Detect which cell encompasses the target text, then output its (x, y) center coordinate. 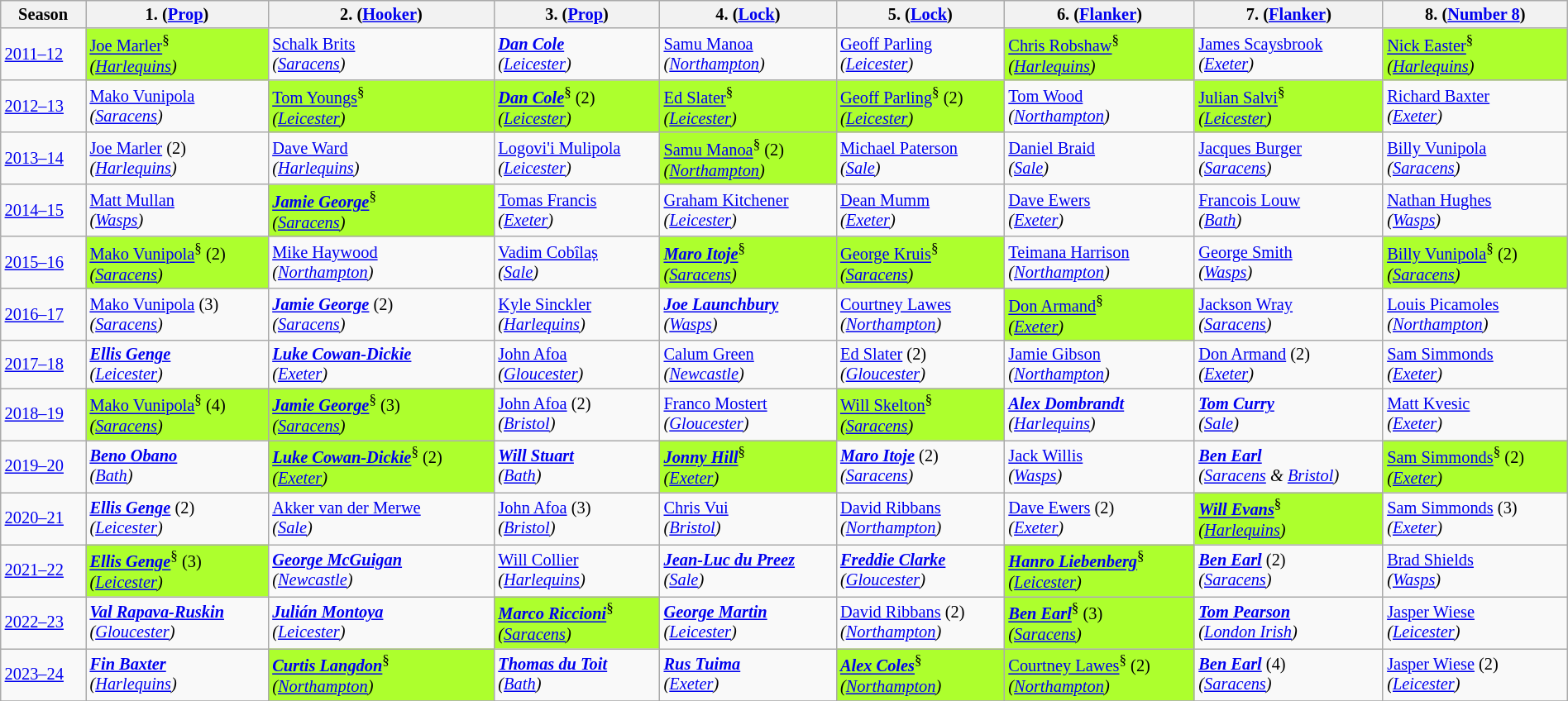
John Afoa(Gloucester) (576, 365)
Season (43, 14)
Logovi'i Mulipola(Leicester) (576, 159)
7. (Flanker) (1288, 14)
Will Evans§(Harlequins) (1288, 517)
Sam Simmonds(Exeter) (1475, 365)
Geoff Parling(Leicester) (920, 55)
Sam Simmonds§ (2)(Exeter) (1475, 466)
Alex Dombrandt(Harlequins) (1099, 413)
Teimana Harrison(Northampton) (1099, 263)
Freddie Clarke(Gloucester) (920, 570)
Jean-Luc du Preez(Sale) (748, 570)
4. (Lock) (748, 14)
Beno Obano(Bath) (177, 466)
Tom Curry(Sale) (1288, 413)
Dave Ward(Harlequins) (380, 159)
2016–17 (43, 314)
3. (Prop) (576, 14)
David Ribbans (2)(Northampton) (920, 622)
2015–16 (43, 263)
Jasper Wiese(Leicester) (1475, 622)
Calum Green(Newcastle) (748, 365)
Maro Itoje (2)(Saracens) (920, 466)
Samu Manoa(Northampton) (748, 55)
Ben Earl§ (3)(Saracens) (1099, 622)
Mako Vunipola (3)(Saracens) (177, 314)
Mike Haywood(Northampton) (380, 263)
Jasper Wiese (2)(Leicester) (1475, 675)
Alex Coles§(Northampton) (920, 675)
Thomas du Toit(Bath) (576, 675)
Franco Mostert(Gloucester) (748, 413)
Mako Vunipola§ (4)(Saracens) (177, 413)
2012–13 (43, 106)
Nick Easter§(Harlequins) (1475, 55)
Courtney Lawes(Northampton) (920, 314)
Geoff Parling§ (2)(Leicester) (920, 106)
Kyle Sinckler(Harlequins) (576, 314)
George Smith(Wasps) (1288, 263)
Louis Picamoles(Northampton) (1475, 314)
Dan Cole§ (2)(Leicester) (576, 106)
Billy Vunipola§ (2)(Saracens) (1475, 263)
Ellis Genge (2)(Leicester) (177, 517)
Vadim Cobîlaș(Sale) (576, 263)
Jacques Burger(Saracens) (1288, 159)
2014–15 (43, 210)
Luke Cowan-Dickie§ (2)(Exeter) (380, 466)
5. (Lock) (920, 14)
Rus Tuima(Exeter) (748, 675)
Tom Wood(Northampton) (1099, 106)
Ben Earl (4)(Saracens) (1288, 675)
Joe Marler (2)(Harlequins) (177, 159)
George McGuigan(Newcastle) (380, 570)
Ben Earl (2)(Saracens) (1288, 570)
Jamie George (2)(Saracens) (380, 314)
6. (Flanker) (1099, 14)
Jamie George§(Saracens) (380, 210)
8. (Number 8) (1475, 14)
George Kruis§(Saracens) (920, 263)
Daniel Braid(Sale) (1099, 159)
George Martin(Leicester) (748, 622)
Billy Vunipola(Saracens) (1475, 159)
Julian Salvi§(Leicester) (1288, 106)
Jonny Hill§(Exeter) (748, 466)
Tom Pearson(London Irish) (1288, 622)
Ellis Genge§ (3)(Leicester) (177, 570)
2023–24 (43, 675)
Will Collier(Harlequins) (576, 570)
2013–14 (43, 159)
Dave Ewers (2)(Exeter) (1099, 517)
2017–18 (43, 365)
John Afoa (2)(Bristol) (576, 413)
2019–20 (43, 466)
Schalk Brits(Saracens) (380, 55)
Hanro Liebenberg§(Leicester) (1099, 570)
Matt Kvesic(Exeter) (1475, 413)
Brad Shields(Wasps) (1475, 570)
Will Skelton§(Saracens) (920, 413)
Don Armand§(Exeter) (1099, 314)
1. (Prop) (177, 14)
Courtney Lawes§ (2)(Northampton) (1099, 675)
Julián Montoya(Leicester) (380, 622)
2021–22 (43, 570)
Samu Manoa§ (2)(Northampton) (748, 159)
Tom Youngs§(Leicester) (380, 106)
2011–12 (43, 55)
Mako Vunipola§ (2)(Saracens) (177, 263)
Chris Vui(Bristol) (748, 517)
Jack Willis(Wasps) (1099, 466)
Ed Slater (2)(Gloucester) (920, 365)
Tomas Francis(Exeter) (576, 210)
Luke Cowan-Dickie(Exeter) (380, 365)
Don Armand (2)(Exeter) (1288, 365)
Graham Kitchener(Leicester) (748, 210)
David Ribbans(Northampton) (920, 517)
2020–21 (43, 517)
2022–23 (43, 622)
Curtis Langdon§(Northampton) (380, 675)
Will Stuart(Bath) (576, 466)
Val Rapava-Ruskin(Gloucester) (177, 622)
Francois Louw(Bath) (1288, 210)
2018–19 (43, 413)
Mako Vunipola(Saracens) (177, 106)
Ellis Genge(Leicester) (177, 365)
Maro Itoje§(Saracens) (748, 263)
Nathan Hughes(Wasps) (1475, 210)
Jamie George§ (3)(Saracens) (380, 413)
Richard Baxter(Exeter) (1475, 106)
Sam Simmonds (3)(Exeter) (1475, 517)
Ed Slater§(Leicester) (748, 106)
Joe Marler§(Harlequins) (177, 55)
Dan Cole(Leicester) (576, 55)
Fin Baxter(Harlequins) (177, 675)
John Afoa (3)(Bristol) (576, 517)
Matt Mullan(Wasps) (177, 210)
Joe Launchbury(Wasps) (748, 314)
Jamie Gibson(Northampton) (1099, 365)
Akker van der Merwe(Sale) (380, 517)
Dean Mumm(Exeter) (920, 210)
Dave Ewers(Exeter) (1099, 210)
Michael Paterson(Sale) (920, 159)
2. (Hooker) (380, 14)
Chris Robshaw§(Harlequins) (1099, 55)
Jackson Wray(Saracens) (1288, 314)
James Scaysbrook(Exeter) (1288, 55)
Marco Riccioni§(Saracens) (576, 622)
Ben Earl(Saracens & Bristol) (1288, 466)
